Provide the [x, y] coordinate of the cell's center where the given text is located.  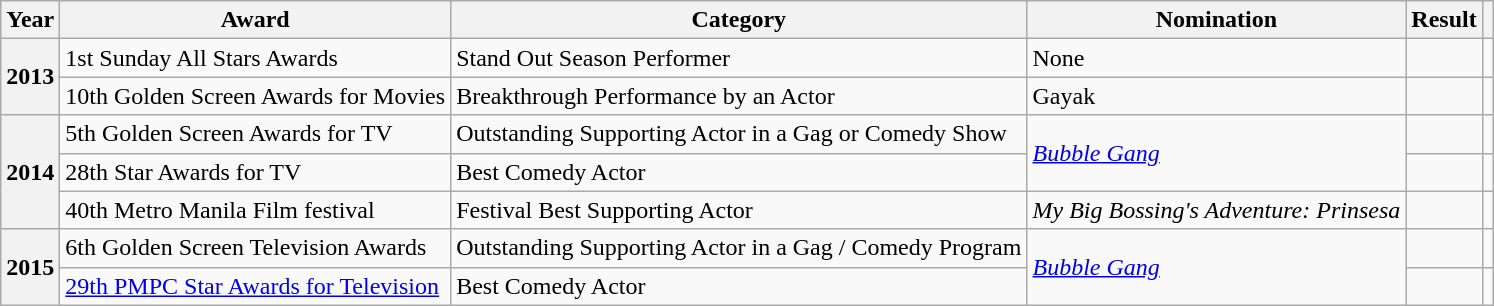
None [1216, 58]
Category [739, 20]
2014 [30, 172]
29th PMPC Star Awards for Television [256, 286]
Outstanding Supporting Actor in a Gag / Comedy Program [739, 248]
Gayak [1216, 96]
Result [1444, 20]
Outstanding Supporting Actor in a Gag or Comedy Show [739, 134]
6th Golden Screen Television Awards [256, 248]
28th Star Awards for TV [256, 172]
Year [30, 20]
Stand Out Season Performer [739, 58]
40th Metro Manila Film festival [256, 210]
2013 [30, 77]
Nomination [1216, 20]
Festival Best Supporting Actor [739, 210]
2015 [30, 267]
5th Golden Screen Awards for TV [256, 134]
Breakthrough Performance by an Actor [739, 96]
Award [256, 20]
My Big Bossing's Adventure: Prinsesa [1216, 210]
1st Sunday All Stars Awards [256, 58]
10th Golden Screen Awards for Movies [256, 96]
